Capture the cell that displays the provided text and extract its [X, Y] central coordinate. 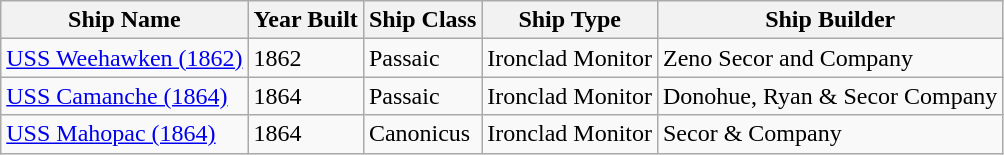
Secor & Company [830, 134]
USS Mahopac (1864) [124, 134]
Year Built [306, 20]
Ship Class [422, 20]
Canonicus [422, 134]
1862 [306, 58]
Ship Name [124, 20]
USS Camanche (1864) [124, 96]
Ship Type [570, 20]
Zeno Secor and Company [830, 58]
USS Weehawken (1862) [124, 58]
Donohue, Ryan & Secor Company [830, 96]
Ship Builder [830, 20]
